Find where the given text appears and provide that cell's center as (x, y) coordinate. 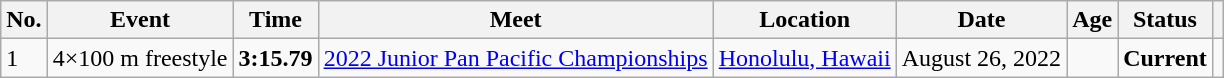
3:15.79 (276, 58)
Age (1092, 20)
1 (24, 58)
Current (1166, 58)
Location (804, 20)
Honolulu, Hawaii (804, 58)
Date (981, 20)
Status (1166, 20)
2022 Junior Pan Pacific Championships (516, 58)
Time (276, 20)
No. (24, 20)
Meet (516, 20)
Event (140, 20)
August 26, 2022 (981, 58)
4×100 m freestyle (140, 58)
